From the cell containing the given text, extract its center point as (X, Y) coordinate. 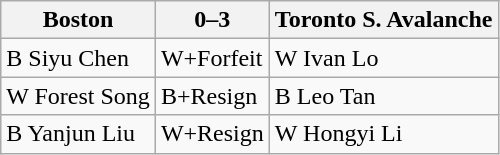
W+Forfeit (212, 58)
W Hongyi Li (384, 134)
W+Resign (212, 134)
B Siyu Chen (78, 58)
Toronto S. Avalanche (384, 20)
Boston (78, 20)
B Yanjun Liu (78, 134)
W Ivan Lo (384, 58)
B Leo Tan (384, 96)
W Forest Song (78, 96)
B+Resign (212, 96)
0–3 (212, 20)
